Capture the cell that displays the provided text and extract its (X, Y) central coordinate. 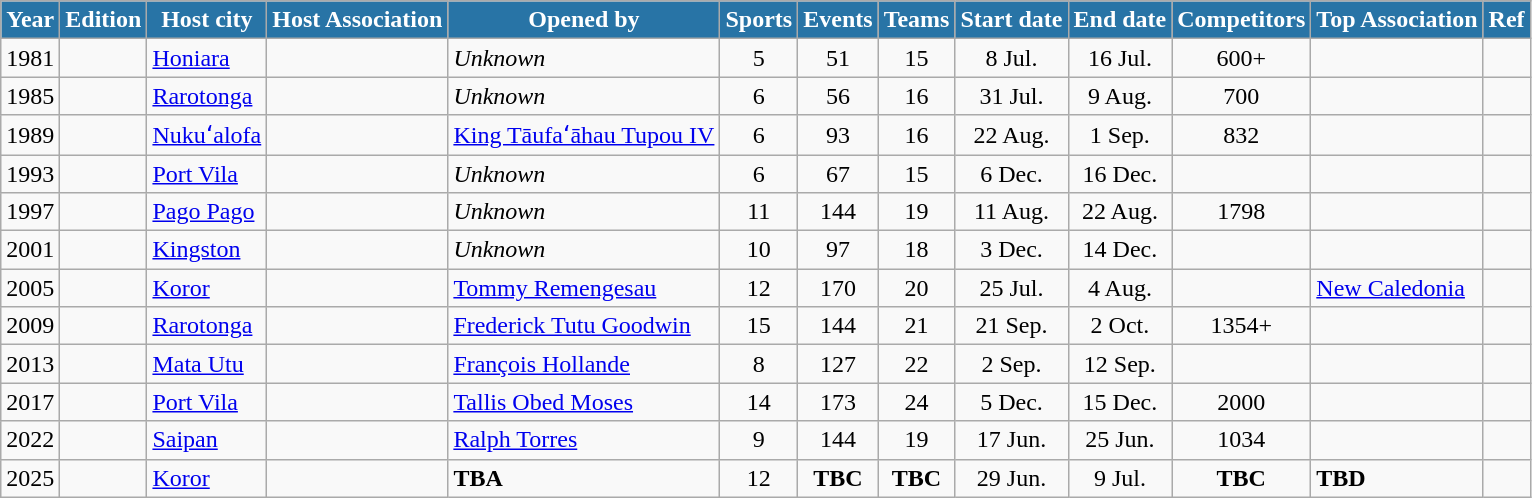
1798 (1242, 212)
51 (838, 58)
16 Jul. (1120, 58)
6 Dec. (1012, 173)
14 (759, 402)
18 (916, 250)
9 (759, 440)
Sports (759, 20)
8 (759, 364)
832 (1242, 135)
Tommy Remengesau (584, 288)
Nukuʻalofa (207, 135)
22 (916, 364)
TBD (1397, 478)
Ref (1506, 20)
2017 (30, 402)
2 Sep. (1012, 364)
11 (759, 212)
1 Sep. (1120, 135)
Honiara (207, 58)
17 Jun. (1012, 440)
127 (838, 364)
93 (838, 135)
Events (838, 20)
170 (838, 288)
600+ (1242, 58)
10 (759, 250)
Competitors (1242, 20)
1997 (30, 212)
2025 (30, 478)
Pago Pago (207, 212)
Kingston (207, 250)
Teams (916, 20)
56 (838, 96)
700 (1242, 96)
Start date (1012, 20)
2000 (1242, 402)
Saipan (207, 440)
Host Association (358, 20)
1034 (1242, 440)
97 (838, 250)
67 (838, 173)
François Hollande (584, 364)
Opened by (584, 20)
14 Dec. (1120, 250)
Ralph Torres (584, 440)
1354+ (1242, 326)
16 Dec. (1120, 173)
25 Jun. (1120, 440)
New Caledonia (1397, 288)
173 (838, 402)
Tallis Obed Moses (584, 402)
1993 (30, 173)
24 (916, 402)
12 Sep. (1120, 364)
21 Sep. (1012, 326)
2 Oct. (1120, 326)
Top Association (1397, 20)
Host city (207, 20)
Frederick Tutu Goodwin (584, 326)
2022 (30, 440)
Year (30, 20)
5 (759, 58)
9 Jul. (1120, 478)
1981 (30, 58)
21 (916, 326)
Edition (104, 20)
4 Aug. (1120, 288)
25 Jul. (1012, 288)
2013 (30, 364)
TBA (584, 478)
8 Jul. (1012, 58)
20 (916, 288)
3 Dec. (1012, 250)
31 Jul. (1012, 96)
11 Aug. (1012, 212)
Mata Utu (207, 364)
2009 (30, 326)
29 Jun. (1012, 478)
King Tāufaʻāhau Tupou IV (584, 135)
1985 (30, 96)
15 Dec. (1120, 402)
1989 (30, 135)
2005 (30, 288)
5 Dec. (1012, 402)
End date (1120, 20)
2001 (30, 250)
9 Aug. (1120, 96)
